Return (X, Y) of the center of cell containing provided text 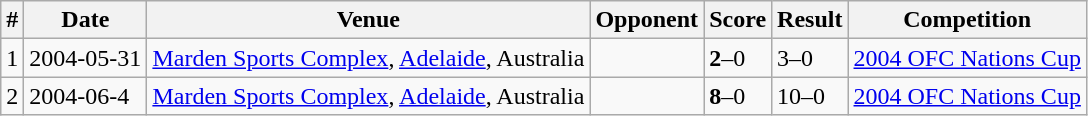
Score (738, 20)
Competition (967, 20)
3–0 (810, 58)
Result (810, 20)
Opponent (647, 20)
2004-06-4 (86, 96)
10–0 (810, 96)
2 (12, 96)
2–0 (738, 58)
1 (12, 58)
Date (86, 20)
8–0 (738, 96)
# (12, 20)
Venue (368, 20)
2004-05-31 (86, 58)
